Pinpoint the cell where the given text exists, returning its [X, Y] midpoint coordinate. 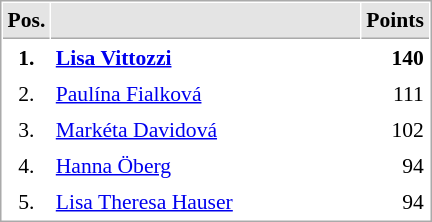
Lisa Theresa Hauser [206, 201]
140 [396, 57]
1. [26, 57]
3. [26, 129]
2. [26, 93]
Hanna Öberg [206, 165]
5. [26, 201]
Pos. [26, 21]
Markéta Davidová [206, 129]
Lisa Vittozzi [206, 57]
111 [396, 93]
Paulína Fialková [206, 93]
Points [396, 21]
4. [26, 165]
102 [396, 129]
